Determine the (x, y) coordinate at the center of the cell enclosing the given text.  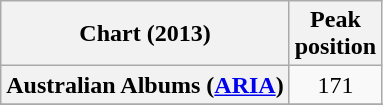
Australian Albums (ARIA) (145, 85)
Chart (2013) (145, 34)
171 (335, 85)
Peakposition (335, 34)
